Output the [X, Y] coordinate of the center of the cell containing the given text.  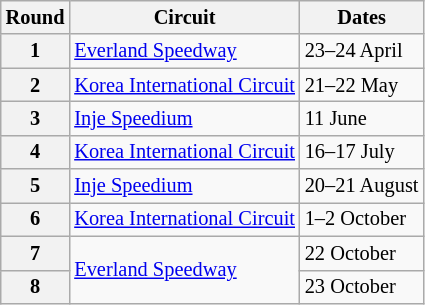
4 [36, 152]
7 [36, 253]
11 June [362, 118]
16–17 July [362, 152]
5 [36, 186]
20–21 August [362, 186]
6 [36, 219]
23–24 April [362, 51]
1–2 October [362, 219]
3 [36, 118]
22 October [362, 253]
8 [36, 287]
1 [36, 51]
23 October [362, 287]
Circuit [184, 17]
Dates [362, 17]
21–22 May [362, 85]
Round [36, 17]
2 [36, 85]
